Return [x, y] of the center of cell containing provided text 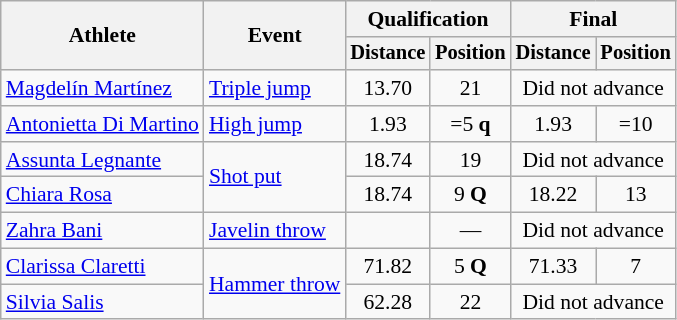
Zahra Bani [102, 231]
18.22 [554, 195]
=10 [636, 124]
Athlete [102, 36]
Assunta Legnante [102, 160]
13 [636, 195]
21 [470, 88]
Chiara Rosa [102, 195]
13.70 [388, 88]
7 [636, 267]
19 [470, 160]
Qualification [428, 19]
Hammer throw [274, 284]
9 Q [470, 195]
Antonietta Di Martino [102, 124]
Final [594, 19]
Silvia Salis [102, 302]
Javelin throw [274, 231]
Clarissa Claretti [102, 267]
Triple jump [274, 88]
71.82 [388, 267]
Magdelín Martínez [102, 88]
=5 q [470, 124]
High jump [274, 124]
71.33 [554, 267]
62.28 [388, 302]
Event [274, 36]
— [470, 231]
Shot put [274, 178]
22 [470, 302]
5 Q [470, 267]
